Determine the (x, y) coordinate at the center of the cell enclosing the given text.  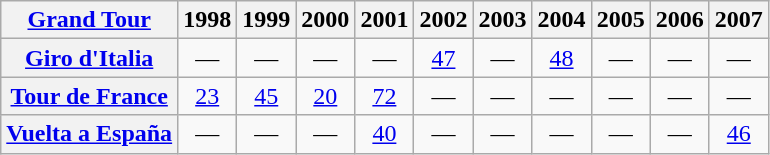
Grand Tour (90, 20)
47 (444, 58)
2006 (680, 20)
1998 (208, 20)
72 (384, 96)
45 (266, 96)
2002 (444, 20)
20 (326, 96)
1999 (266, 20)
2001 (384, 20)
2004 (562, 20)
2003 (502, 20)
40 (384, 134)
Giro d'Italia (90, 58)
48 (562, 58)
46 (738, 134)
2000 (326, 20)
2007 (738, 20)
Tour de France (90, 96)
Vuelta a España (90, 134)
2005 (620, 20)
23 (208, 96)
